Identify which cell holds the provided text, then report its [x, y] central coordinate. 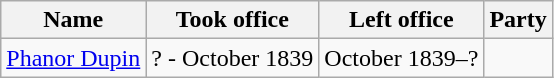
Left office [402, 20]
Name [74, 20]
Party [518, 20]
Phanor Dupin [74, 58]
Took office [232, 20]
? - October 1839 [232, 58]
October 1839–? [402, 58]
